Extract the [x, y] coordinate from the center of the cell holding the provided text.  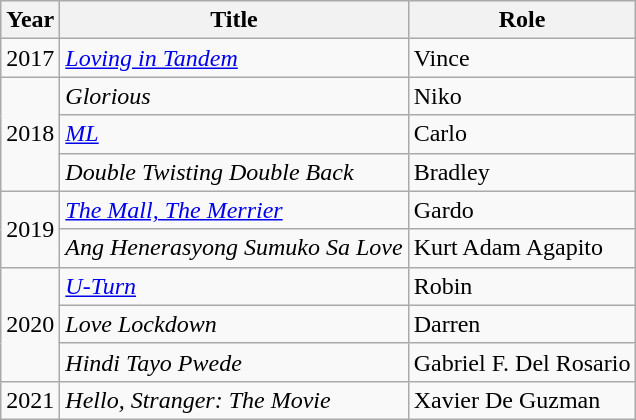
Vince [522, 58]
Carlo [522, 134]
Kurt Adam Agapito [522, 248]
2018 [30, 134]
Love Lockdown [234, 324]
2017 [30, 58]
Ang Henerasyong Sumuko Sa Love [234, 248]
Double Twisting Double Back [234, 172]
Darren [522, 324]
Hindi Tayo Pwede [234, 362]
Gabriel F. Del Rosario [522, 362]
Loving in Tandem [234, 58]
The Mall, The Merrier [234, 210]
2019 [30, 229]
Hello, Stranger: The Movie [234, 400]
Gardo [522, 210]
Bradley [522, 172]
Niko [522, 96]
Role [522, 20]
Year [30, 20]
Glorious [234, 96]
U-Turn [234, 286]
Xavier De Guzman [522, 400]
2020 [30, 324]
ML [234, 134]
Title [234, 20]
2021 [30, 400]
Robin [522, 286]
